Extract the (X, Y) coordinate from the center of the cell holding the provided text.  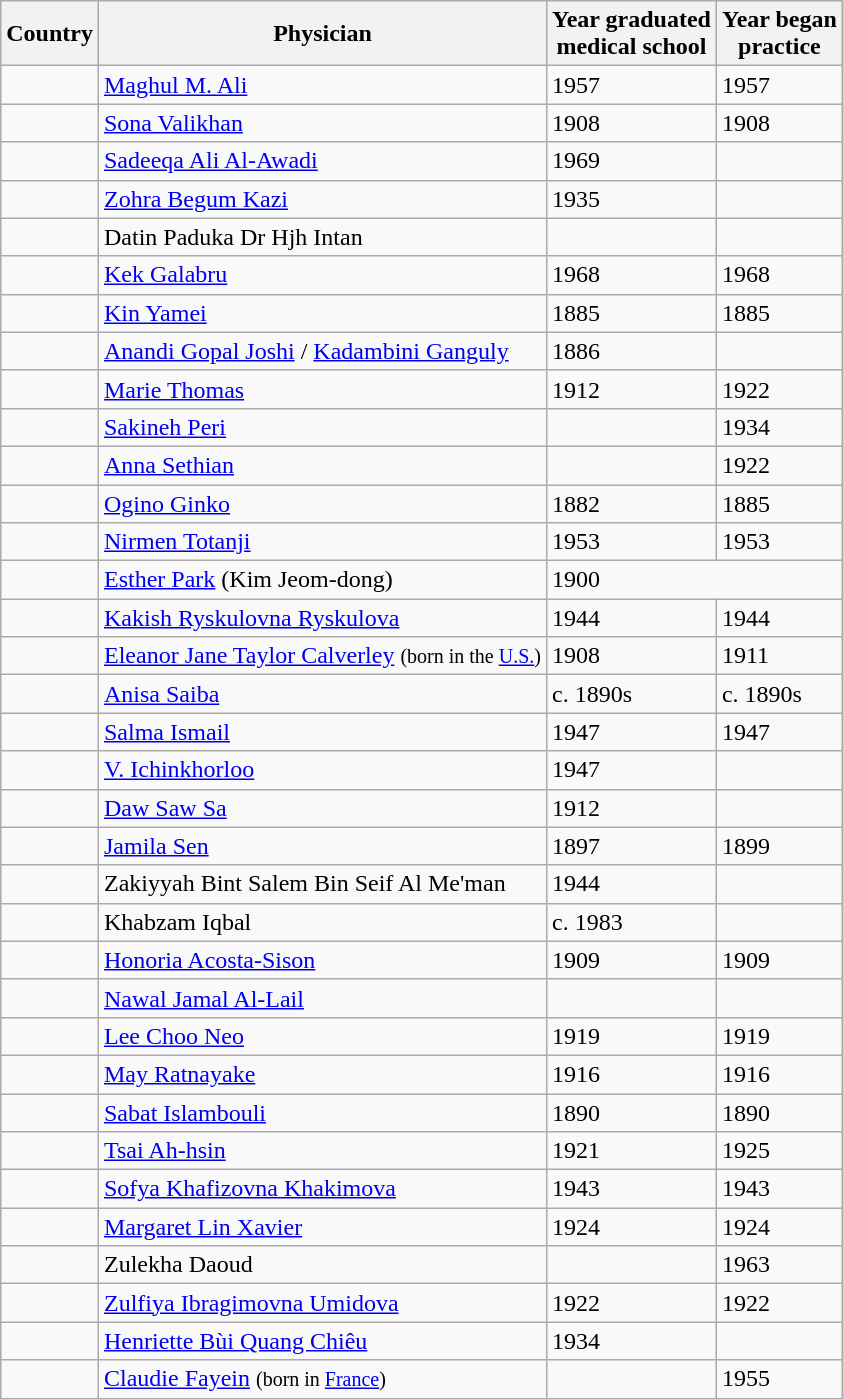
Kek Galabru (322, 275)
Khabzam Iqbal (322, 922)
Sofya Khafizovna Khakimova (322, 1189)
May Ratnayake (322, 1074)
Zakiyyah Bint Salem Bin Seif Al Me'man (322, 884)
1899 (779, 846)
Jamila Sen (322, 846)
Zohra Begum Kazi (322, 199)
Eleanor Jane Taylor Calverley (born in the U.S.) (322, 656)
Margaret Lin Xavier (322, 1227)
Lee Choo Neo (322, 1036)
Nirmen Totanji (322, 542)
1925 (779, 1151)
Ogino Ginko (322, 503)
Country (50, 34)
Salma Ismail (322, 732)
Honoria Acosta-Sison (322, 960)
Sona Valikhan (322, 123)
1897 (631, 846)
Kin Yamei (322, 313)
Daw Saw Sa (322, 808)
V. Ichinkhorloo (322, 770)
Physician (322, 34)
1935 (631, 199)
Anna Sethian (322, 465)
Sabat Islambouli (322, 1113)
1911 (779, 656)
1882 (631, 503)
Tsai Ah-hsin (322, 1151)
1963 (779, 1265)
Anandi Gopal Joshi / Kadambini Ganguly (322, 351)
1969 (631, 161)
1921 (631, 1151)
Year graduatedmedical school (631, 34)
Sakineh Peri (322, 427)
1886 (631, 351)
Zulfiya Ibragimovna Umidova (322, 1303)
Maghul M. Ali (322, 85)
Marie Thomas (322, 389)
Nawal Jamal Al-Lail (322, 998)
Sadeeqa Ali Al-Awadi (322, 161)
c. 1983 (631, 922)
1900 (694, 580)
Claudie Fayein (born in France) (322, 1379)
Year beganpractice (779, 34)
Kakish Ryskulovna Ryskulova (322, 618)
Datin Paduka Dr Hjh Intan (322, 237)
Esther Park (Kim Jeom-dong) (322, 580)
Henriette Bùi Quang Chiêu (322, 1341)
Zulekha Daoud (322, 1265)
1955 (779, 1379)
Anisa Saiba (322, 694)
